Find where the given text appears and provide that cell's center as (x, y) coordinate. 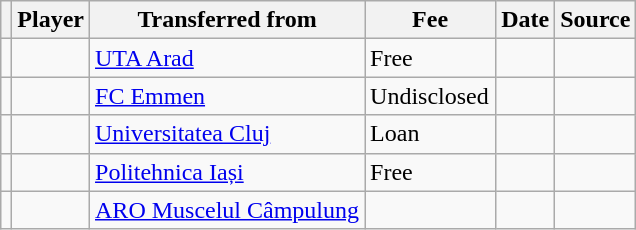
Loan (430, 134)
Date (526, 20)
Undisclosed (430, 96)
Fee (430, 20)
Politehnica Iași (228, 172)
UTA Arad (228, 58)
FC Emmen (228, 96)
Universitatea Cluj (228, 134)
Player (51, 20)
Source (596, 20)
Transferred from (228, 20)
ARO Muscelul Câmpulung (228, 210)
